Locate the cell with the specified text and output its (X, Y) center coordinate. 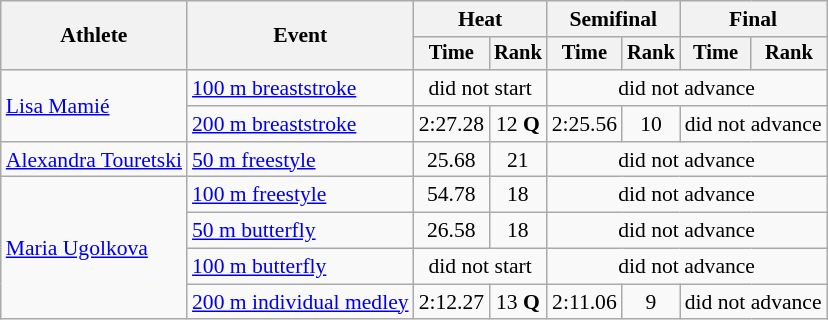
2:25.56 (584, 124)
13 Q (518, 302)
200 m breaststroke (300, 124)
Final (754, 19)
10 (651, 124)
54.78 (452, 195)
50 m freestyle (300, 160)
Event (300, 36)
12 Q (518, 124)
2:12.27 (452, 302)
200 m individual medley (300, 302)
50 m butterfly (300, 231)
Heat (480, 19)
100 m butterfly (300, 267)
Semifinal (614, 19)
100 m freestyle (300, 195)
100 m breaststroke (300, 88)
9 (651, 302)
21 (518, 160)
Lisa Mamié (94, 106)
Athlete (94, 36)
Maria Ugolkova (94, 248)
25.68 (452, 160)
2:11.06 (584, 302)
26.58 (452, 231)
2:27.28 (452, 124)
Alexandra Touretski (94, 160)
